Identify which cell holds the provided text, then report its [x, y] central coordinate. 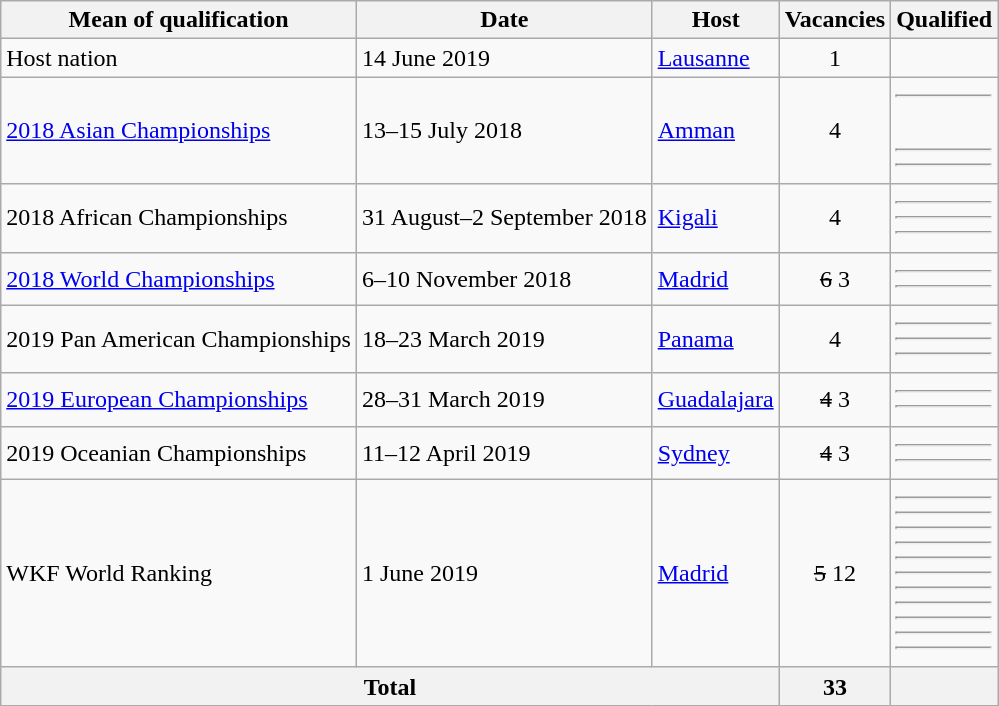
Amman [716, 130]
11–12 April 2019 [504, 452]
Kigali [716, 218]
31 August–2 September 2018 [504, 218]
18–23 March 2019 [504, 339]
Date [504, 20]
1 June 2019 [504, 573]
6 3 [835, 278]
2018 African Championships [179, 218]
Qualified [944, 20]
33 [835, 686]
Sydney [716, 452]
2018 World Championships [179, 278]
WKF World Ranking [179, 573]
Panama [716, 339]
Mean of qualification [179, 20]
13–15 July 2018 [504, 130]
28–31 March 2019 [504, 400]
Host nation [179, 58]
1 [835, 58]
2019 Oceanian Championships [179, 452]
Total [390, 686]
6–10 November 2018 [504, 278]
Vacancies [835, 20]
Lausanne [716, 58]
Guadalajara [716, 400]
2019 European Championships [179, 400]
Host [716, 20]
5 12 [835, 573]
2019 Pan American Championships [179, 339]
2018 Asian Championships [179, 130]
14 June 2019 [504, 58]
